Search for the cell housing the specified text and yield its [X, Y] center coordinate. 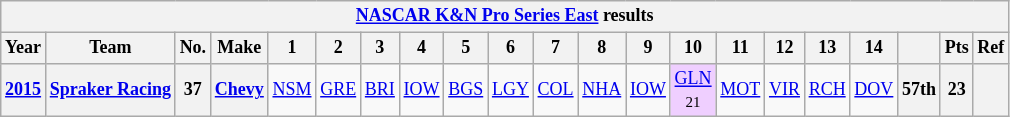
8 [602, 48]
GLN21 [693, 90]
6 [511, 48]
2 [338, 48]
11 [740, 48]
3 [380, 48]
GRE [338, 90]
Spraker Racing [110, 90]
MOT [740, 90]
1 [292, 48]
VIR [785, 90]
7 [556, 48]
DOV [874, 90]
57th [920, 90]
4 [422, 48]
Make [239, 48]
23 [956, 90]
Team [110, 48]
NASCAR K&N Pro Series East results [505, 16]
LGY [511, 90]
RCH [827, 90]
5 [466, 48]
13 [827, 48]
Year [24, 48]
37 [192, 90]
Pts [956, 48]
BGS [466, 90]
NHA [602, 90]
Chevy [239, 90]
12 [785, 48]
14 [874, 48]
No. [192, 48]
2015 [24, 90]
BRI [380, 90]
Ref [991, 48]
COL [556, 90]
9 [648, 48]
10 [693, 48]
NSM [292, 90]
